Pinpoint the cell where the given text exists, returning its (X, Y) midpoint coordinate. 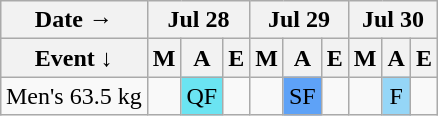
QF (202, 96)
Jul 29 (300, 20)
Event ↓ (74, 58)
Date → (74, 20)
Jul 28 (198, 20)
F (396, 96)
Jul 30 (392, 20)
Men's 63.5 kg (74, 96)
SF (302, 96)
